Determine the [x, y] coordinate at the center of the cell enclosing the given text.  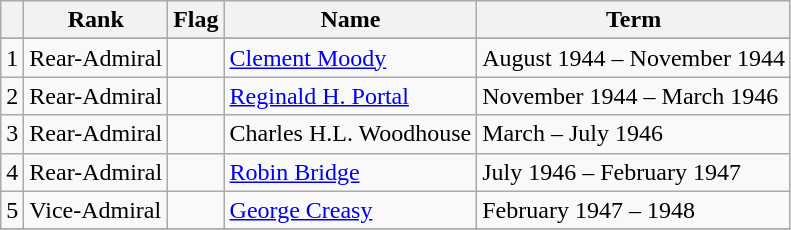
Vice-Admiral [96, 210]
August 1944 – November 1944 [634, 58]
Robin Bridge [350, 172]
February 1947 – 1948 [634, 210]
Reginald H. Portal [350, 96]
July 1946 – February 1947 [634, 172]
November 1944 – March 1946 [634, 96]
4 [12, 172]
Charles H.L. Woodhouse [350, 134]
Clement Moody [350, 58]
5 [12, 210]
Name [350, 20]
Term [634, 20]
2 [12, 96]
Rank [96, 20]
1 [12, 58]
March – July 1946 [634, 134]
Flag [196, 20]
3 [12, 134]
George Creasy [350, 210]
